Identify which cell holds the provided text, then report its [X, Y] central coordinate. 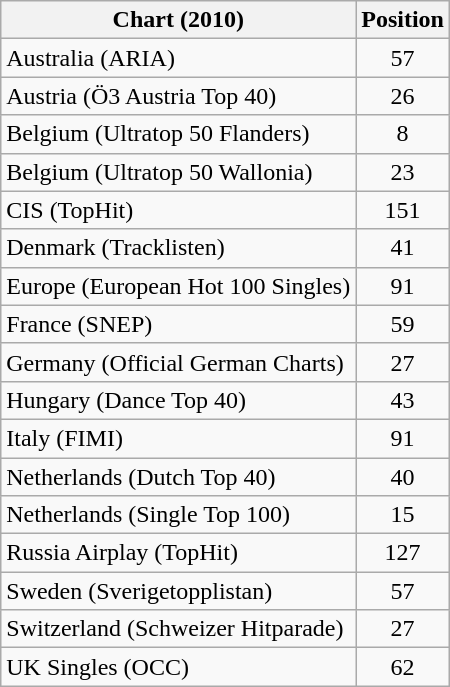
Belgium (Ultratop 50 Wallonia) [178, 172]
Chart (2010) [178, 20]
Russia Airplay (TopHit) [178, 553]
41 [403, 248]
Germany (Official German Charts) [178, 362]
127 [403, 553]
151 [403, 210]
Australia (ARIA) [178, 58]
26 [403, 96]
23 [403, 172]
Sweden (Sverigetopplistan) [178, 591]
Netherlands (Single Top 100) [178, 515]
UK Singles (OCC) [178, 667]
Belgium (Ultratop 50 Flanders) [178, 134]
France (SNEP) [178, 324]
8 [403, 134]
Switzerland (Schweizer Hitparade) [178, 629]
Europe (European Hot 100 Singles) [178, 286]
Denmark (Tracklisten) [178, 248]
43 [403, 400]
Italy (FIMI) [178, 438]
40 [403, 477]
Position [403, 20]
15 [403, 515]
Austria (Ö3 Austria Top 40) [178, 96]
Netherlands (Dutch Top 40) [178, 477]
CIS (TopHit) [178, 210]
62 [403, 667]
Hungary (Dance Top 40) [178, 400]
59 [403, 324]
